Identify which cell holds the provided text, then report its [X, Y] central coordinate. 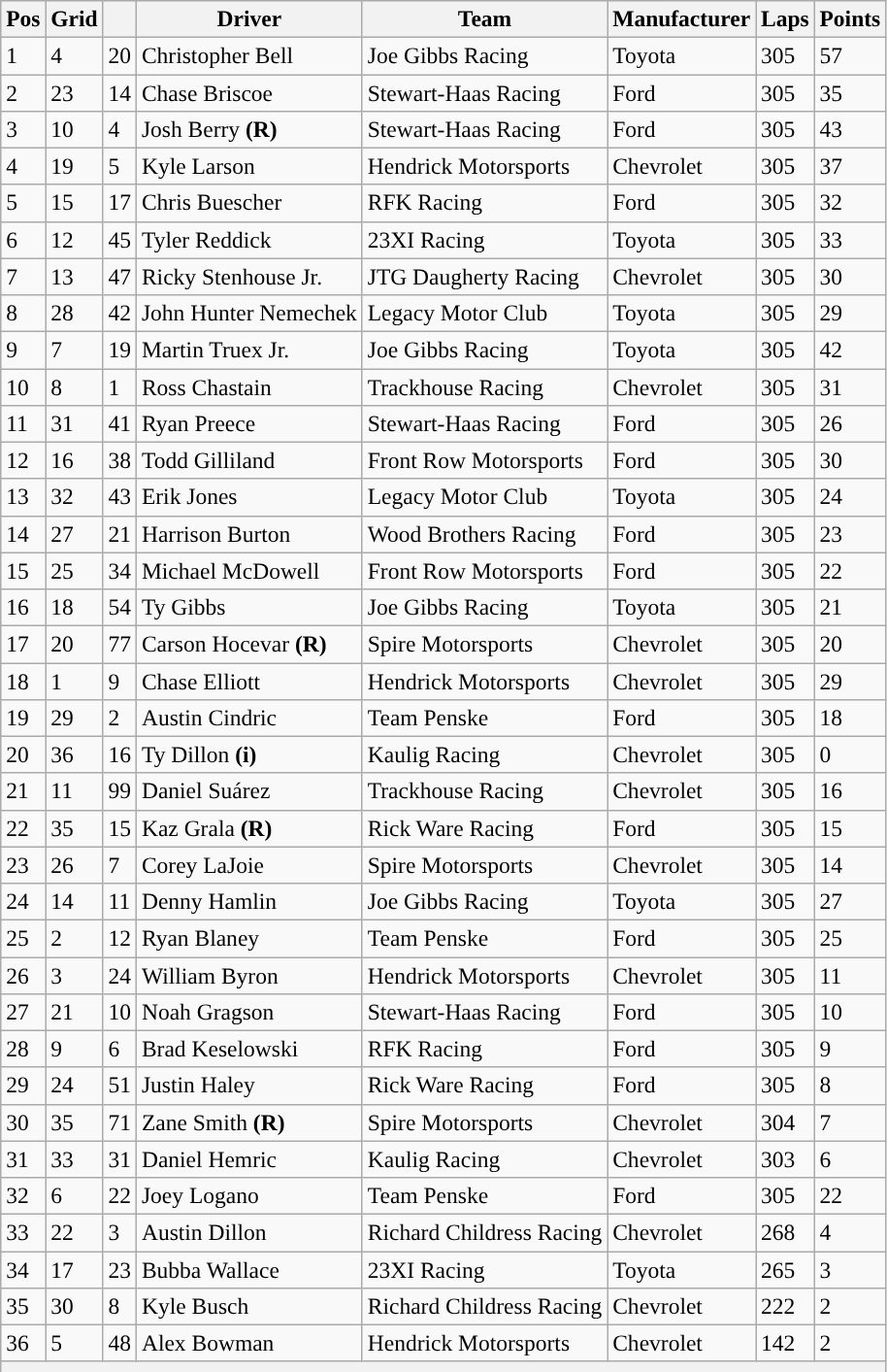
268 [786, 1232]
47 [119, 277]
304 [786, 1122]
142 [786, 1343]
Grid [74, 18]
Joey Logano [248, 1195]
Driver [248, 18]
71 [119, 1122]
Michael McDowell [248, 571]
Todd Gilliland [248, 460]
51 [119, 1086]
Pos [23, 18]
Manufacturer [681, 18]
303 [786, 1159]
Kyle Larson [248, 166]
William Byron [248, 975]
Erik Jones [248, 497]
Points [850, 18]
JTG Daugherty Racing [484, 277]
Carson Hocevar (R) [248, 644]
Martin Truex Jr. [248, 350]
Ty Dillon (i) [248, 754]
48 [119, 1343]
Kaz Grala (R) [248, 828]
Justin Haley [248, 1086]
41 [119, 423]
Wood Brothers Racing [484, 534]
54 [119, 607]
Laps [786, 18]
Harrison Burton [248, 534]
57 [850, 55]
Ryan Preece [248, 423]
0 [850, 754]
Austin Dillon [248, 1232]
Austin Cindric [248, 718]
Daniel Suárez [248, 791]
Noah Gragson [248, 1012]
Christopher Bell [248, 55]
38 [119, 460]
Brad Keselowski [248, 1049]
Ty Gibbs [248, 607]
John Hunter Nemechek [248, 313]
Zane Smith (R) [248, 1122]
77 [119, 644]
Corey LaJoie [248, 865]
Denny Hamlin [248, 901]
Chase Elliott [248, 681]
Chase Briscoe [248, 92]
Alex Bowman [248, 1343]
Daniel Hemric [248, 1159]
37 [850, 166]
222 [786, 1306]
265 [786, 1269]
Ryan Blaney [248, 938]
Kyle Busch [248, 1306]
Chris Buescher [248, 203]
Bubba Wallace [248, 1269]
Ross Chastain [248, 386]
99 [119, 791]
45 [119, 240]
Team [484, 18]
Tyler Reddick [248, 240]
Ricky Stenhouse Jr. [248, 277]
Josh Berry (R) [248, 129]
